Return the [X, Y] coordinate for the center point of the cell that contains the specified text.  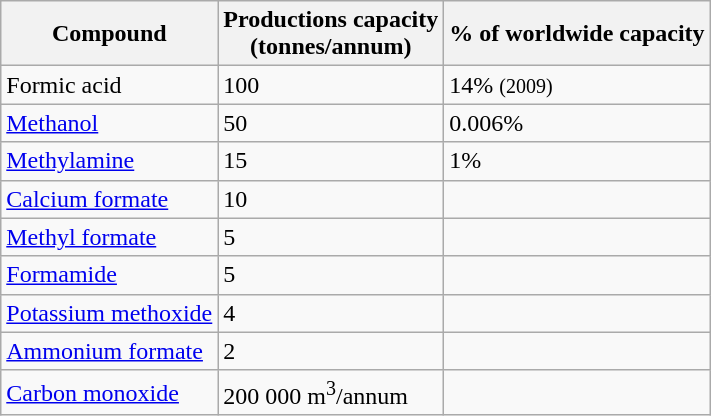
0.006% [577, 123]
15 [331, 161]
Methyl formate [110, 237]
Productions capacity(tonnes/annum) [331, 34]
Potassium methoxide [110, 313]
1% [577, 161]
Carbon monoxide [110, 392]
Formamide [110, 275]
10 [331, 199]
50 [331, 123]
% of worldwide capacity [577, 34]
Formic acid [110, 85]
100 [331, 85]
Methylamine [110, 161]
Ammonium formate [110, 351]
200 000 m3/annum [331, 392]
2 [331, 351]
4 [331, 313]
Calcium formate [110, 199]
14% (2009) [577, 85]
Methanol [110, 123]
Compound [110, 34]
